Search for the cell housing the specified text and yield its (X, Y) center coordinate. 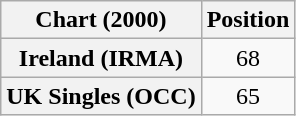
65 (248, 96)
Position (248, 20)
UK Singles (OCC) (101, 96)
Ireland (IRMA) (101, 58)
Chart (2000) (101, 20)
68 (248, 58)
